Determine the [x, y] coordinate at the center of the cell enclosing the given text.  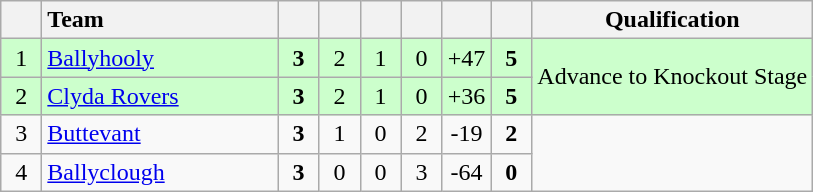
Qualification [672, 20]
Advance to Knockout Stage [672, 77]
+47 [466, 58]
Team [160, 20]
4 [22, 172]
Buttevant [160, 134]
-19 [466, 134]
+36 [466, 96]
Ballyclough [160, 172]
Clyda Rovers [160, 96]
Ballyhooly [160, 58]
-64 [466, 172]
